Determine the (x, y) coordinate at the center of the cell enclosing the given text.  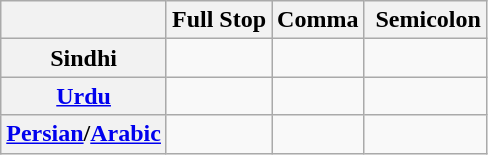
‌ Semicolon (425, 20)
Full Stop (218, 20)
Urdu (84, 96)
Persian/Arabic (84, 134)
Sindhi (84, 58)
Comma (318, 20)
